Capture the cell that displays the provided text and extract its [x, y] central coordinate. 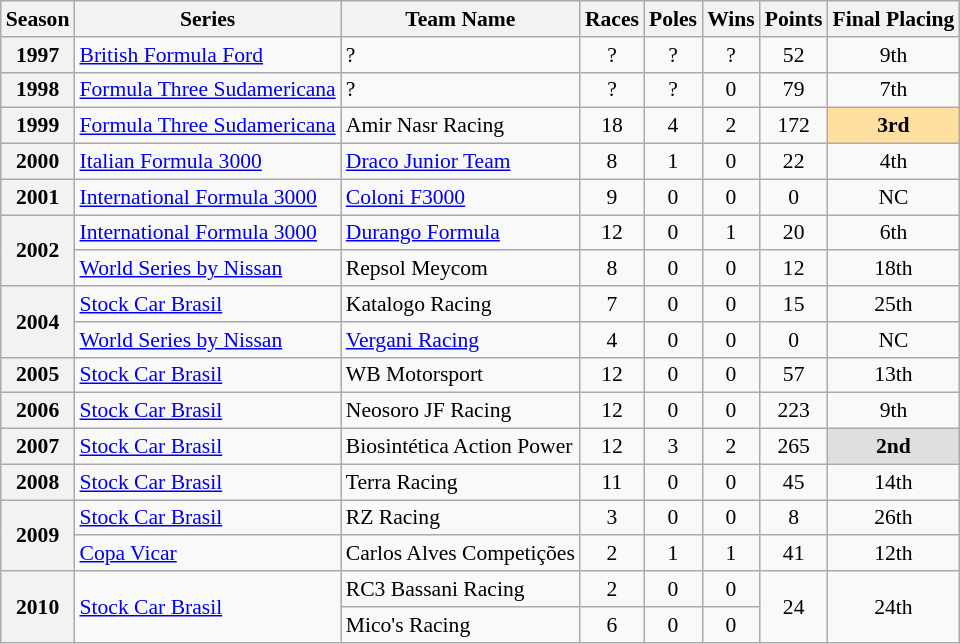
Carlos Alves Competições [460, 554]
15 [794, 304]
Amir Nasr Racing [460, 126]
2000 [38, 162]
Wins [731, 19]
2009 [38, 536]
52 [794, 55]
1997 [38, 55]
7 [612, 304]
9 [612, 197]
2008 [38, 482]
Races [612, 19]
2010 [38, 606]
Points [794, 19]
22 [794, 162]
6 [612, 625]
Poles [673, 19]
Series [207, 19]
12th [894, 554]
Biosintética Action Power [460, 447]
4th [894, 162]
24th [894, 606]
1998 [38, 90]
Final Placing [894, 19]
223 [794, 411]
2005 [38, 375]
265 [794, 447]
RZ Racing [460, 518]
Mico's Racing [460, 625]
26th [894, 518]
2002 [38, 250]
2006 [38, 411]
Neosoro JF Racing [460, 411]
11 [612, 482]
RC3 Bassani Racing [460, 589]
7th [894, 90]
Vergani Racing [460, 340]
45 [794, 482]
20 [794, 233]
14th [894, 482]
Italian Formula 3000 [207, 162]
Terra Racing [460, 482]
18 [612, 126]
Season [38, 19]
Repsol Meycom [460, 269]
6th [894, 233]
25th [894, 304]
2nd [894, 447]
24 [794, 606]
13th [894, 375]
Team Name [460, 19]
79 [794, 90]
Draco Junior Team [460, 162]
Katalogo Racing [460, 304]
18th [894, 269]
1999 [38, 126]
WB Motorsport [460, 375]
2001 [38, 197]
Coloni F3000 [460, 197]
172 [794, 126]
Copa Vicar [207, 554]
41 [794, 554]
3rd [894, 126]
2004 [38, 322]
2007 [38, 447]
Durango Formula [460, 233]
British Formula Ford [207, 55]
57 [794, 375]
